Pinpoint the cell where the given text exists, returning its (x, y) midpoint coordinate. 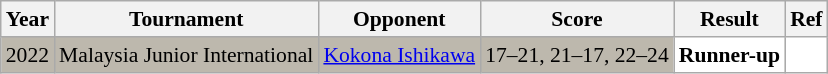
Score (577, 19)
Ref (806, 19)
Opponent (399, 19)
Runner-up (730, 55)
2022 (28, 55)
Malaysia Junior International (186, 55)
Result (730, 19)
Tournament (186, 19)
17–21, 21–17, 22–24 (577, 55)
Kokona Ishikawa (399, 55)
Year (28, 19)
